Locate the cell with the specified text and output its (x, y) center coordinate. 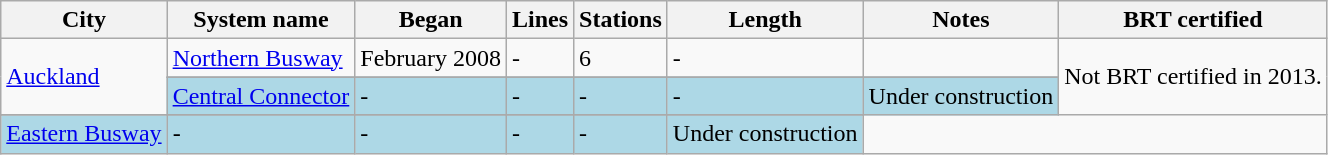
Not BRT certified in 2013. (1193, 77)
6 (621, 58)
Length (765, 20)
BRT certified (1193, 20)
Central Connector (261, 96)
Auckland (84, 77)
Eastern Busway (84, 134)
February 2008 (431, 58)
Notes (961, 20)
Northern Busway (261, 58)
Stations (621, 20)
City (84, 20)
Began (431, 20)
Lines (540, 20)
System name (261, 20)
